Search for the cell housing the specified text and yield its (x, y) center coordinate. 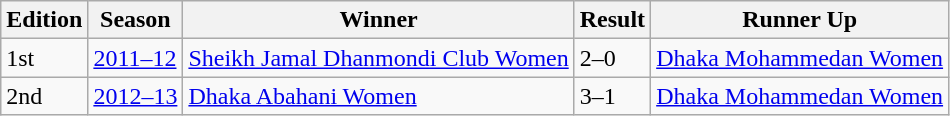
2012–13 (136, 96)
2nd (44, 96)
1st (44, 58)
Edition (44, 20)
2011–12 (136, 58)
Runner Up (800, 20)
Season (136, 20)
Winner (378, 20)
Result (612, 20)
2–0 (612, 58)
3–1 (612, 96)
Dhaka Abahani Women (378, 96)
Sheikh Jamal Dhanmondi Club Women (378, 58)
